Return the [X, Y] coordinate for the center point of the cell that contains the specified text.  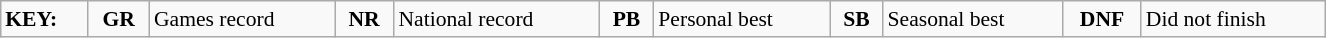
NR [364, 19]
Did not finish [1234, 19]
Personal best [742, 19]
DNF [1102, 19]
Seasonal best [974, 19]
SB [857, 19]
National record [496, 19]
GR [118, 19]
Games record [242, 19]
KEY: [44, 19]
PB [627, 19]
